For the text-containing cell, return its midpoint in (X, Y) coordinate format. 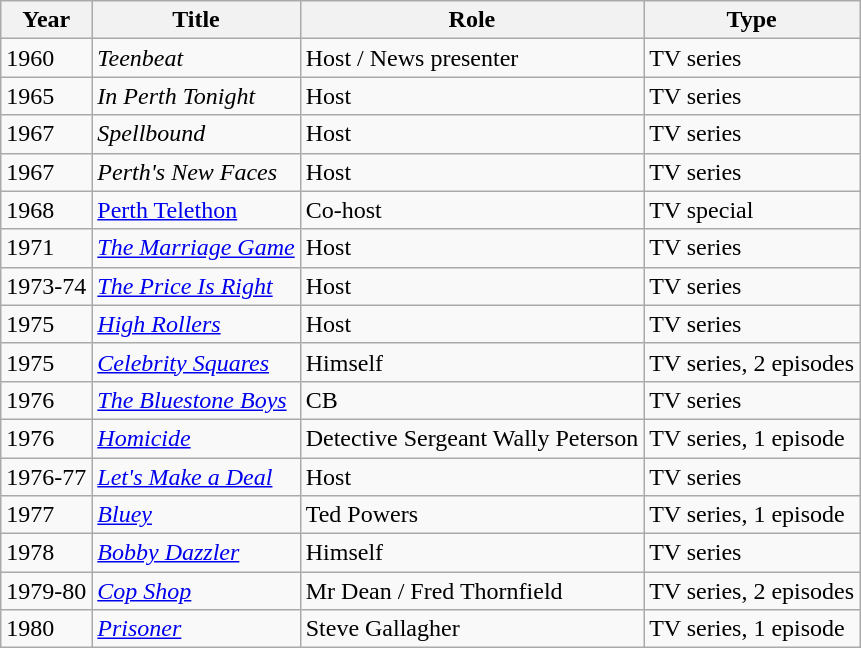
Bluey (196, 515)
The Price Is Right (196, 286)
1960 (46, 58)
1971 (46, 248)
TV special (752, 210)
1980 (46, 629)
Host / News presenter (472, 58)
1968 (46, 210)
Ted Powers (472, 515)
High Rollers (196, 324)
Let's Make a Deal (196, 477)
In Perth Tonight (196, 96)
Celebrity Squares (196, 362)
1965 (46, 96)
Type (752, 20)
1978 (46, 553)
Perth's New Faces (196, 172)
1979-80 (46, 591)
Cop Shop (196, 591)
1976-77 (46, 477)
Bobby Dazzler (196, 553)
Spellbound (196, 134)
Year (46, 20)
Teenbeat (196, 58)
Perth Telethon (196, 210)
Homicide (196, 438)
1977 (46, 515)
Steve Gallagher (472, 629)
1973-74 (46, 286)
The Marriage Game (196, 248)
Role (472, 20)
Title (196, 20)
The Bluestone Boys (196, 400)
Detective Sergeant Wally Peterson (472, 438)
CB (472, 400)
Prisoner (196, 629)
Co-host (472, 210)
Mr Dean / Fred Thornfield (472, 591)
